Extract the (x, y) coordinate from the center of the cell holding the provided text.  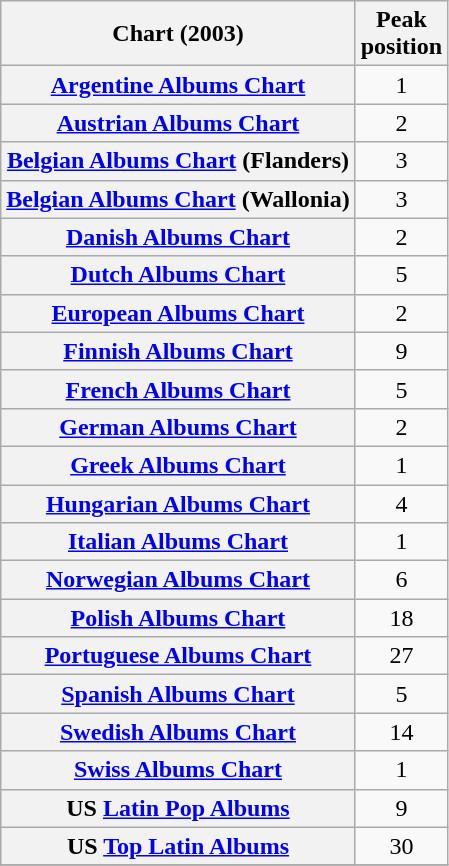
Argentine Albums Chart (178, 85)
4 (401, 503)
French Albums Chart (178, 389)
US Latin Pop Albums (178, 808)
Spanish Albums Chart (178, 694)
30 (401, 846)
Dutch Albums Chart (178, 275)
US Top Latin Albums (178, 846)
Norwegian Albums Chart (178, 580)
Hungarian Albums Chart (178, 503)
27 (401, 656)
Finnish Albums Chart (178, 351)
Greek Albums Chart (178, 465)
Danish Albums Chart (178, 237)
European Albums Chart (178, 313)
14 (401, 732)
Swedish Albums Chart (178, 732)
Italian Albums Chart (178, 542)
6 (401, 580)
Austrian Albums Chart (178, 123)
Chart (2003) (178, 34)
Peakposition (401, 34)
Portuguese Albums Chart (178, 656)
German Albums Chart (178, 427)
Polish Albums Chart (178, 618)
18 (401, 618)
Swiss Albums Chart (178, 770)
Belgian Albums Chart (Flanders) (178, 161)
Belgian Albums Chart (Wallonia) (178, 199)
